Return (X, Y) of the center of cell containing provided text 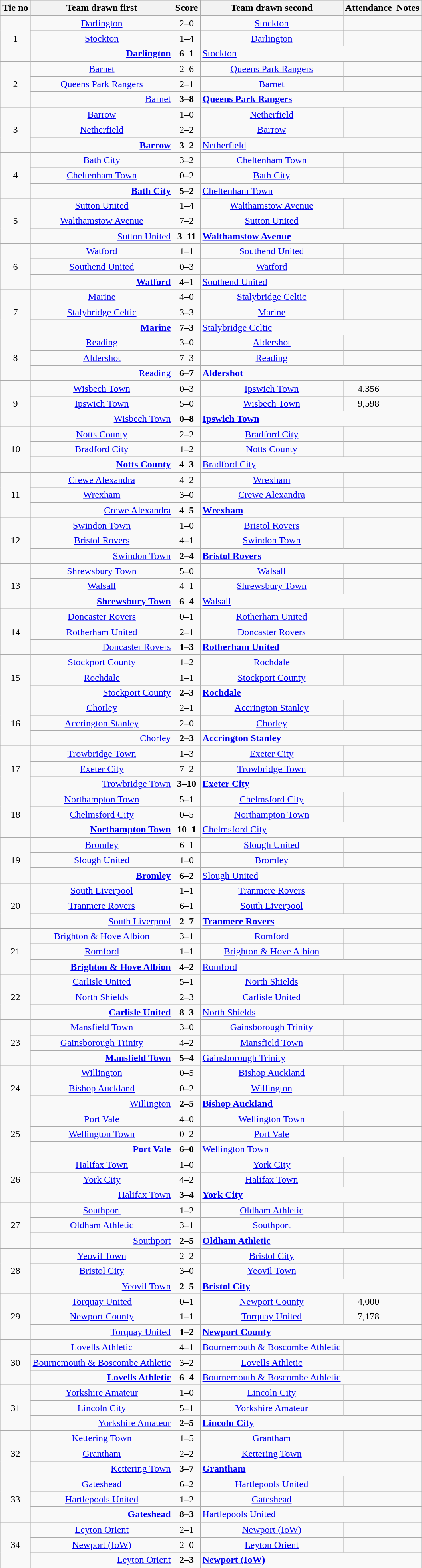
Team drawn first (102, 8)
13 (15, 586)
1–5 (187, 1438)
5–4 (187, 1058)
3–4 (187, 1195)
Team drawn second (272, 8)
4–5 (187, 510)
3–3 (187, 312)
3 (15, 130)
29 (15, 1317)
6–0 (187, 1149)
5 (15, 221)
7 (15, 312)
2–7 (187, 921)
21 (15, 952)
28 (15, 1271)
9,598 (368, 403)
18 (15, 814)
12 (15, 541)
4 (15, 175)
6 (15, 267)
14 (15, 632)
8 (15, 358)
23 (15, 1043)
4–3 (187, 465)
24 (15, 1088)
Score (187, 8)
22 (15, 997)
7,178 (368, 1317)
Tie no (15, 8)
15 (15, 677)
9 (15, 403)
30 (15, 1362)
10–1 (187, 830)
20 (15, 906)
3–10 (187, 784)
11 (15, 495)
34 (15, 1545)
2–6 (187, 69)
26 (15, 1180)
10 (15, 449)
31 (15, 1408)
2 (15, 84)
19 (15, 860)
3–7 (187, 1469)
5–2 (187, 191)
16 (15, 723)
27 (15, 1225)
17 (15, 769)
33 (15, 1499)
4,356 (368, 388)
Notes (408, 8)
32 (15, 1454)
4,000 (368, 1301)
3–11 (187, 236)
2–4 (187, 556)
0–8 (187, 419)
6–7 (187, 373)
3–8 (187, 99)
1 (15, 38)
Attendance (368, 8)
25 (15, 1134)
